Determine the [X, Y] coordinate at the center of the cell enclosing the given text.  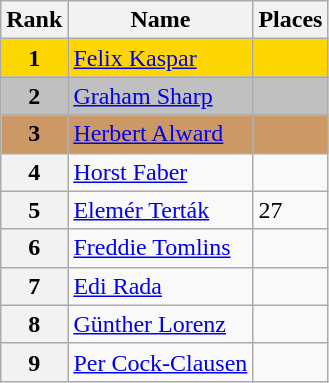
6 [34, 248]
Herbert Alward [160, 134]
Günther Lorenz [160, 324]
Edi Rada [160, 286]
27 [290, 210]
Felix Kaspar [160, 58]
4 [34, 172]
5 [34, 210]
8 [34, 324]
7 [34, 286]
Elemér Terták [160, 210]
Name [160, 20]
3 [34, 134]
1 [34, 58]
9 [34, 362]
Per Cock-Clausen [160, 362]
Graham Sharp [160, 96]
2 [34, 96]
Horst Faber [160, 172]
Freddie Tomlins [160, 248]
Rank [34, 20]
Places [290, 20]
